Find where the given text appears and provide that cell's center as [x, y] coordinate. 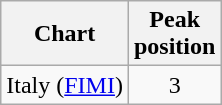
Chart [65, 34]
3 [174, 85]
Peakposition [174, 34]
Italy (FIMI) [65, 85]
